Locate the cell with the specified text and output its [x, y] center coordinate. 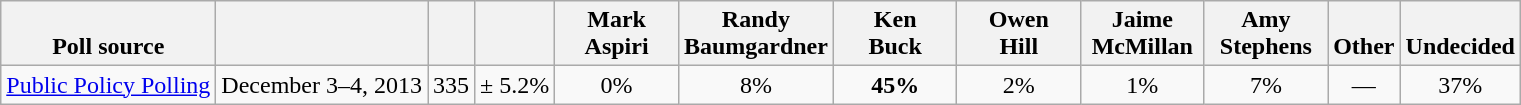
— [1364, 85]
KenBuck [895, 34]
Undecided [1460, 34]
7% [1266, 85]
Poll source [108, 34]
Public Policy Polling [108, 85]
± 5.2% [515, 85]
RandyBaumgardner [756, 34]
335 [452, 85]
2% [1019, 85]
45% [895, 85]
37% [1460, 85]
0% [617, 85]
JaimeMcMillan [1143, 34]
8% [756, 85]
1% [1143, 85]
Other [1364, 34]
December 3–4, 2013 [322, 85]
MarkAspiri [617, 34]
AmyStephens [1266, 34]
OwenHill [1019, 34]
